Determine the [x, y] coordinate at the center of the cell enclosing the given text.  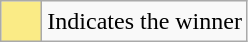
Indicates the winner [145, 22]
